Scan for the cell matching the given text and deliver its [X, Y] coordinate at center. 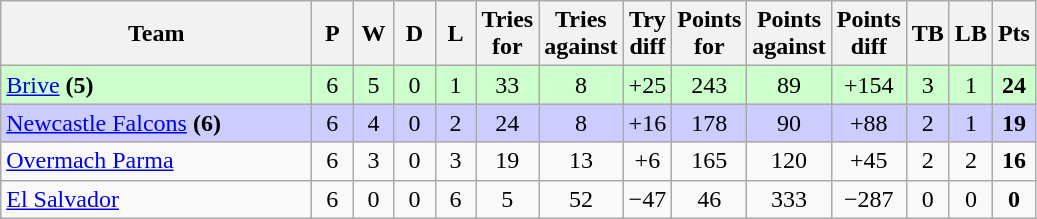
178 [710, 123]
Points against [789, 34]
+25 [648, 85]
LB [970, 34]
Try diff [648, 34]
Overmach Parma [156, 161]
46 [710, 199]
4 [374, 123]
TB [928, 34]
W [374, 34]
Points diff [868, 34]
165 [710, 161]
33 [508, 85]
90 [789, 123]
Newcastle Falcons (6) [156, 123]
120 [789, 161]
+88 [868, 123]
Team [156, 34]
El Salvador [156, 199]
Tries for [508, 34]
P [332, 34]
+16 [648, 123]
Pts [1014, 34]
+6 [648, 161]
52 [581, 199]
+154 [868, 85]
243 [710, 85]
89 [789, 85]
13 [581, 161]
Points for [710, 34]
Tries against [581, 34]
−287 [868, 199]
16 [1014, 161]
L [456, 34]
−47 [648, 199]
333 [789, 199]
Brive (5) [156, 85]
D [414, 34]
+45 [868, 161]
